Scan for the cell matching the given text and deliver its [x, y] coordinate at center. 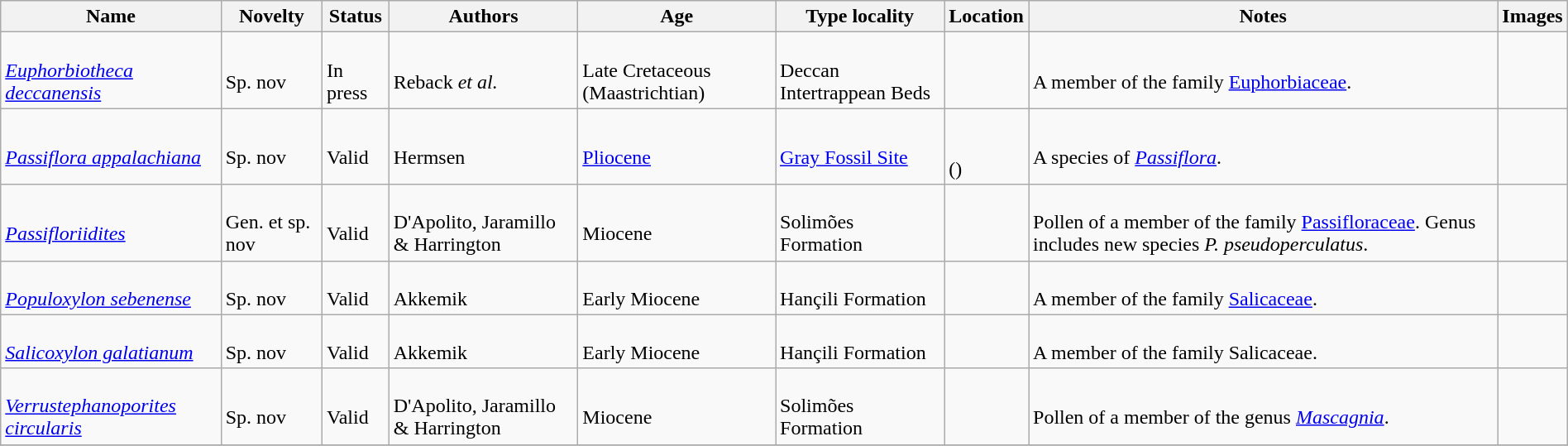
() [987, 146]
Reback et al. [483, 70]
Images [1532, 17]
Deccan Intertrappean Beds [860, 70]
A species of Passiflora. [1264, 146]
Passiflora appalachiana [111, 146]
Novelty [271, 17]
Pliocene [676, 146]
Gray Fossil Site [860, 146]
A member of the family Euphorbiaceae. [1264, 70]
Name [111, 17]
In press [356, 70]
Pollen of a member of the genus Mascagnia. [1264, 406]
Authors [483, 17]
Type locality [860, 17]
Age [676, 17]
Pollen of a member of the family Passifloraceae. Genus includes new species P. pseudoperculatus. [1264, 223]
Euphorbiotheca deccanensis [111, 70]
Location [987, 17]
Verrustephanoporites circularis [111, 406]
Late Cretaceous (Maastrichtian) [676, 70]
Salicoxylon galatianum [111, 341]
Notes [1264, 17]
Gen. et sp. nov [271, 223]
Passifloriidites [111, 223]
Hermsen [483, 146]
Populoxylon sebenense [111, 288]
Status [356, 17]
